From the cell containing the given text, extract its center point as [x, y] coordinate. 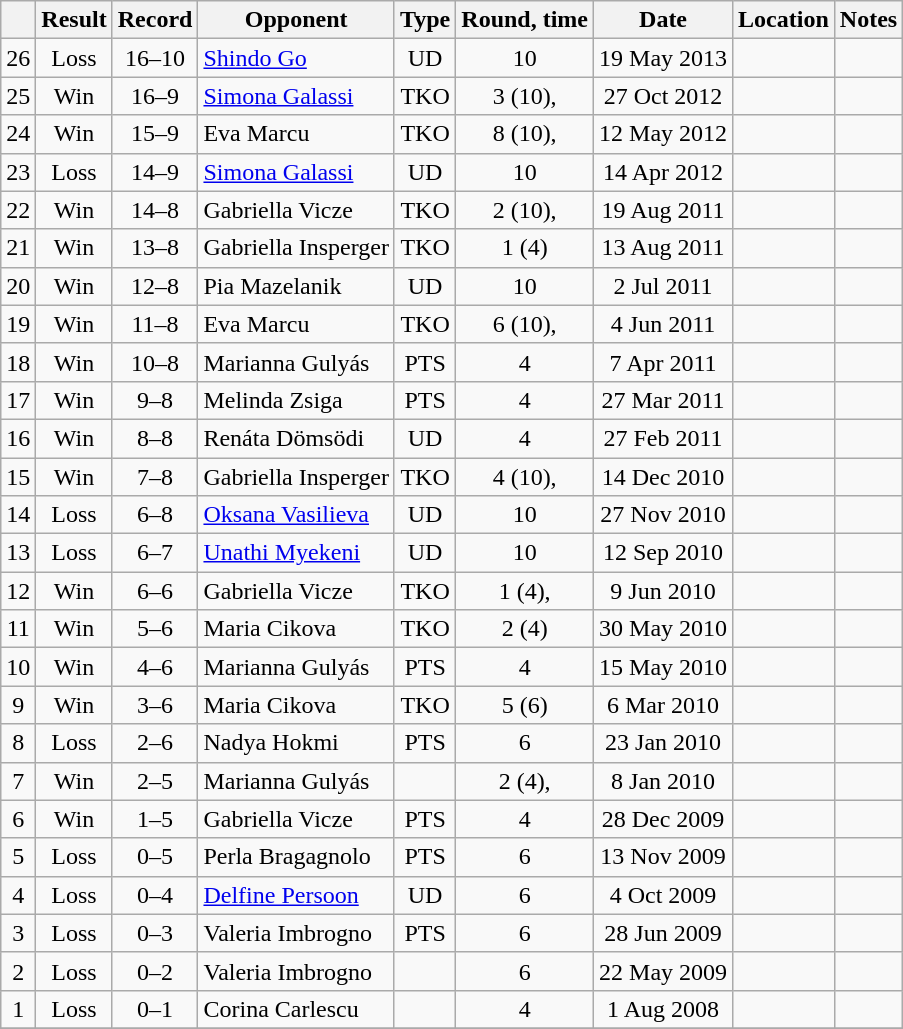
Notes [868, 20]
8 [18, 743]
14–8 [155, 210]
16–10 [155, 58]
Type [424, 20]
Perla Bragagnolo [296, 857]
27 Feb 2011 [664, 438]
13–8 [155, 248]
2–5 [155, 781]
16 [18, 438]
20 [18, 286]
3–6 [155, 705]
0–3 [155, 933]
Opponent [296, 20]
17 [18, 400]
6 (10), [525, 324]
2 Jul 2011 [664, 286]
12 May 2012 [664, 134]
28 Dec 2009 [664, 819]
11 [18, 629]
Oksana Vasilieva [296, 515]
28 Jun 2009 [664, 933]
30 May 2010 [664, 629]
12 Sep 2010 [664, 553]
1 Aug 2008 [664, 1009]
15–9 [155, 134]
Round, time [525, 20]
Corina Carlescu [296, 1009]
13 Aug 2011 [664, 248]
4 Oct 2009 [664, 895]
9–8 [155, 400]
0–1 [155, 1009]
4–6 [155, 667]
21 [18, 248]
22 [18, 210]
19 Aug 2011 [664, 210]
Delfine Persoon [296, 895]
2 (10), [525, 210]
7–8 [155, 477]
1–5 [155, 819]
9 [18, 705]
7 [18, 781]
5 (6) [525, 705]
5 [18, 857]
Record [155, 20]
14 [18, 515]
14–9 [155, 172]
6 Mar 2010 [664, 705]
1 [18, 1009]
11–8 [155, 324]
3 (10), [525, 96]
Renáta Dömsödi [296, 438]
15 [18, 477]
7 Apr 2011 [664, 362]
0–4 [155, 895]
14 Apr 2012 [664, 172]
4 Jun 2011 [664, 324]
Unathi Myekeni [296, 553]
2 [18, 971]
10–8 [155, 362]
16–9 [155, 96]
6–8 [155, 515]
Nadya Hokmi [296, 743]
3 [18, 933]
24 [18, 134]
0–5 [155, 857]
14 Dec 2010 [664, 477]
6–6 [155, 591]
5–6 [155, 629]
1 (4), [525, 591]
Location [784, 20]
9 Jun 2010 [664, 591]
Shindo Go [296, 58]
6–7 [155, 553]
Pia Mazelanik [296, 286]
25 [18, 96]
12 [18, 591]
2 (4) [525, 629]
8 (10), [525, 134]
19 [18, 324]
1 (4) [525, 248]
Result [74, 20]
22 May 2009 [664, 971]
27 Oct 2012 [664, 96]
2 (4), [525, 781]
26 [18, 58]
18 [18, 362]
19 May 2013 [664, 58]
4 (10), [525, 477]
23 [18, 172]
8 Jan 2010 [664, 781]
Date [664, 20]
27 Nov 2010 [664, 515]
Melinda Zsiga [296, 400]
12–8 [155, 286]
15 May 2010 [664, 667]
13 [18, 553]
13 Nov 2009 [664, 857]
27 Mar 2011 [664, 400]
23 Jan 2010 [664, 743]
2–6 [155, 743]
0–2 [155, 971]
8–8 [155, 438]
